Return the [X, Y] coordinate for the center point of the cell that contains the specified text.  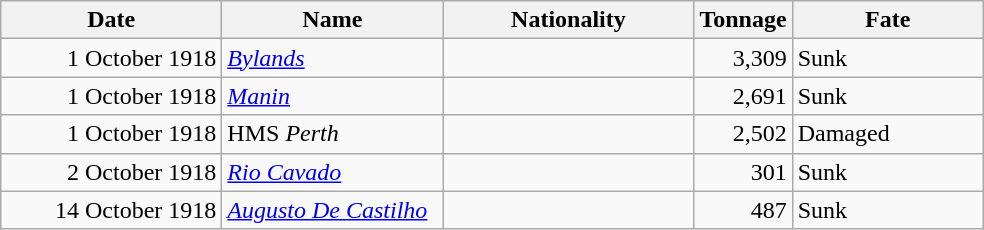
Damaged [888, 134]
487 [743, 210]
3,309 [743, 58]
Tonnage [743, 20]
14 October 1918 [112, 210]
2 October 1918 [112, 172]
Manin [332, 96]
Nationality [568, 20]
Fate [888, 20]
Bylands [332, 58]
Rio Cavado [332, 172]
2,691 [743, 96]
2,502 [743, 134]
HMS Perth [332, 134]
Name [332, 20]
Augusto De Castilho [332, 210]
Date [112, 20]
301 [743, 172]
